Return [x, y] of the center of cell containing provided text 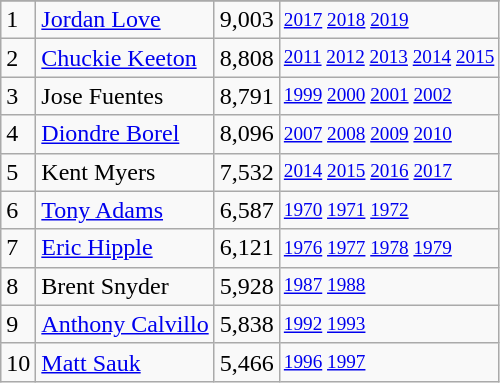
2014 2015 2016 2017 [389, 172]
2017 2018 2019 [389, 20]
8 [18, 286]
5,928 [246, 286]
3 [18, 96]
Kent Myers [125, 172]
Brent Snyder [125, 286]
2007 2008 2009 2010 [389, 134]
1970 1971 1972 [389, 210]
9,003 [246, 20]
4 [18, 134]
Chuckie Keeton [125, 58]
8,096 [246, 134]
5,466 [246, 362]
7,532 [246, 172]
5 [18, 172]
10 [18, 362]
6,121 [246, 248]
1987 1988 [389, 286]
1996 1997 [389, 362]
5,838 [246, 324]
Diondre Borel [125, 134]
1976 1977 1978 1979 [389, 248]
8,791 [246, 96]
Jordan Love [125, 20]
1999 2000 2001 2002 [389, 96]
Eric Hipple [125, 248]
9 [18, 324]
1992 1993 [389, 324]
2011 2012 2013 2014 2015 [389, 58]
6 [18, 210]
Jose Fuentes [125, 96]
Matt Sauk [125, 362]
Anthony Calvillo [125, 324]
8,808 [246, 58]
6,587 [246, 210]
7 [18, 248]
Tony Adams [125, 210]
2 [18, 58]
1 [18, 20]
